Return the (X, Y) coordinate for the center point of the cell that contains the specified text.  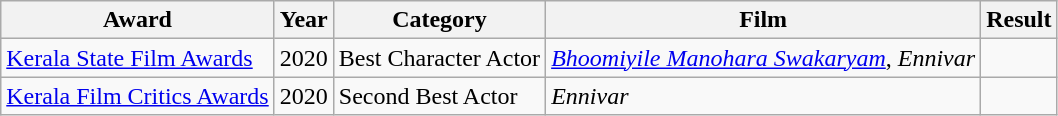
Kerala State Film Awards (138, 58)
Film (764, 20)
Best Character Actor (439, 58)
Award (138, 20)
Result (1019, 20)
Second Best Actor (439, 96)
Category (439, 20)
Year (304, 20)
Kerala Film Critics Awards (138, 96)
Bhoomiyile Manohara Swakaryam, Ennivar (764, 58)
Ennivar (764, 96)
